Pinpoint the cell where the given text exists, returning its [X, Y] midpoint coordinate. 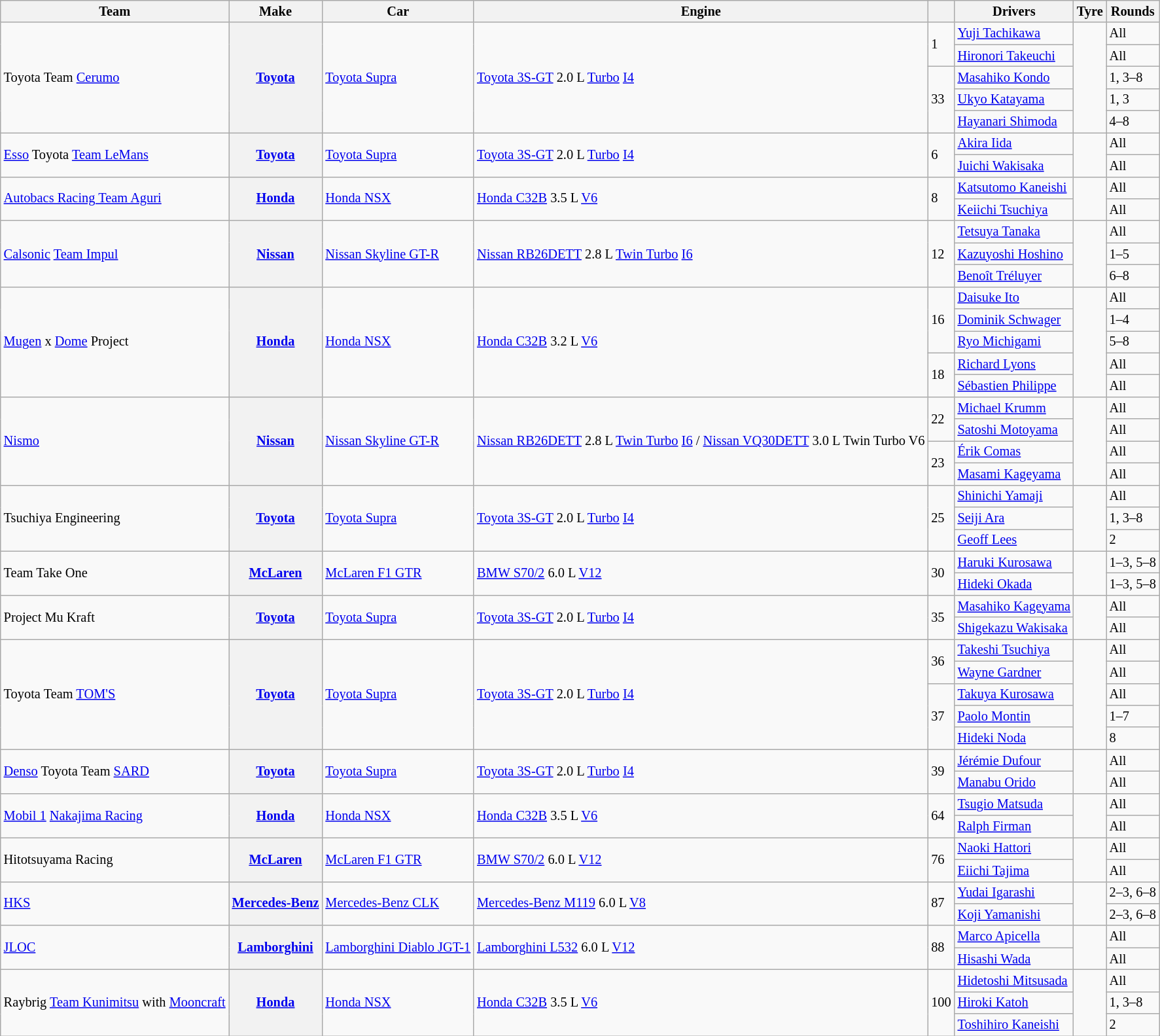
Denso Toyota Team SARD [115, 771]
Mugen x Dome Project [115, 342]
Haruki Kurosawa [1014, 562]
87 [941, 903]
Rounds [1133, 11]
Toyota Team TOM'S [115, 694]
Raybrig Team Kunimitsu with Mooncraft [115, 1003]
Drivers [1014, 11]
Sébastien Philippe [1014, 385]
Michael Krumm [1014, 408]
23 [941, 462]
Yuji Tachikawa [1014, 33]
Autobacs Racing Team Aguri [115, 199]
35 [941, 616]
Seiji Ara [1014, 518]
Ryo Michigami [1014, 342]
1–4 [1133, 320]
Lamborghini L532 6.0 L V12 [701, 948]
Shinichi Yamaji [1014, 496]
Team Take One [115, 573]
Make [276, 11]
Hiroki Katoh [1014, 1003]
Jérémie Dufour [1014, 760]
Wayne Gardner [1014, 672]
Hideki Noda [1014, 738]
39 [941, 771]
Naoki Hattori [1014, 848]
Mercedes-Benz M119 6.0 L V8 [701, 903]
Hitotsuyama Racing [115, 859]
Akira Iida [1014, 143]
16 [941, 319]
Nissan RB26DETT 2.8 L Twin Turbo I6 / Nissan VQ30DETT 3.0 L Twin Turbo V6 [701, 441]
22 [941, 419]
76 [941, 859]
12 [941, 254]
88 [941, 948]
Katsutomo Kaneishi [1014, 188]
Marco Apicella [1014, 937]
1 [941, 45]
36 [941, 661]
Yudai Igarashi [1014, 893]
Ukyo Katayama [1014, 99]
Hidetoshi Mitsusada [1014, 980]
18 [941, 374]
Masami Kageyama [1014, 474]
Car [398, 11]
1–5 [1133, 254]
64 [941, 815]
Benoît Tréluyer [1014, 276]
Richard Lyons [1014, 364]
HKS [115, 903]
Eiichi Tajima [1014, 870]
4–8 [1133, 122]
Hideki Okada [1014, 584]
JLOC [115, 948]
Ralph Firman [1014, 827]
Hisashi Wada [1014, 959]
Koji Yamanishi [1014, 914]
100 [941, 1003]
Tsugio Matsuda [1014, 804]
Mercedes-Benz CLK [398, 903]
33 [941, 99]
37 [941, 716]
Honda C32B 3.2 L V6 [701, 342]
Project Mu Kraft [115, 616]
Keiichi Tsuchiya [1014, 209]
Toyota Team Cerumo [115, 77]
Calsonic Team Impul [115, 254]
Tsuchiya Engineering [115, 518]
Masahiko Kageyama [1014, 606]
Toshihiro Kaneishi [1014, 1025]
Tetsuya Tanaka [1014, 232]
Tyre [1090, 11]
Mercedes-Benz [276, 903]
Juichi Wakisaka [1014, 166]
25 [941, 518]
Nissan RB26DETT 2.8 L Twin Turbo I6 [701, 254]
Mobil 1 Nakajima Racing [115, 815]
5–8 [1133, 342]
Esso Toyota Team LeMans [115, 154]
6 [941, 154]
Nismo [115, 441]
Hayanari Shimoda [1014, 122]
1–7 [1133, 716]
Lamborghini Diablo JGT-1 [398, 948]
30 [941, 573]
1, 3 [1133, 99]
Masahiko Kondo [1014, 77]
Dominik Schwager [1014, 320]
6–8 [1133, 276]
Geoff Lees [1014, 540]
Érik Comas [1014, 452]
Takeshi Tsuchiya [1014, 650]
Hironori Takeuchi [1014, 56]
Paolo Montin [1014, 716]
Team [115, 11]
Lamborghini [276, 948]
Satoshi Motoyama [1014, 430]
Daisuke Ito [1014, 298]
Shigekazu Wakisaka [1014, 628]
Takuya Kurosawa [1014, 694]
Engine [701, 11]
Manabu Orido [1014, 782]
Kazuyoshi Hoshino [1014, 254]
